Capture the cell that displays the provided text and extract its [X, Y] central coordinate. 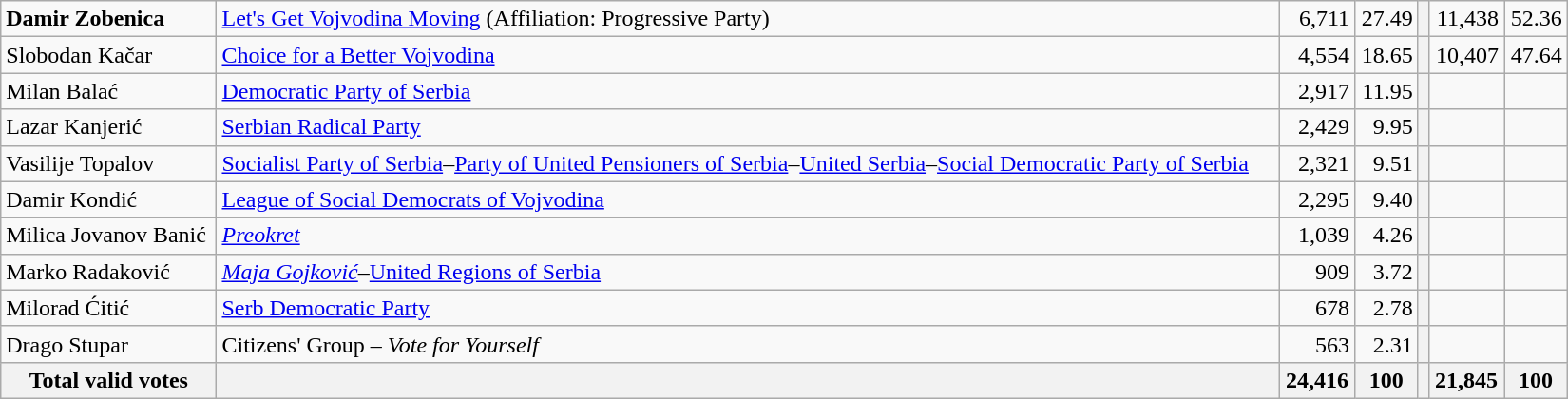
1,039 [1317, 236]
Socialist Party of Serbia–Party of United Pensioners of Serbia–United Serbia–Social Democratic Party of Serbia [749, 163]
3.72 [1387, 272]
Drago Stupar [108, 344]
Citizens' Group – Vote for Yourself [749, 344]
Milica Jovanov Banić [108, 236]
2.31 [1387, 344]
Maja Gojković–United Regions of Serbia [749, 272]
2.78 [1387, 308]
Preokret [749, 236]
52.36 [1536, 19]
Democratic Party of Serbia [749, 91]
Slobodan Kačar [108, 55]
27.49 [1387, 19]
Lazar Kanjerić [108, 127]
Marko Radaković [108, 272]
Let's Get Vojvodina Moving (Affiliation: Progressive Party) [749, 19]
2,917 [1317, 91]
563 [1317, 344]
678 [1317, 308]
Total valid votes [108, 380]
4.26 [1387, 236]
Vasilije Topalov [108, 163]
21,845 [1467, 380]
2,429 [1317, 127]
2,295 [1317, 199]
Serb Democratic Party [749, 308]
10,407 [1467, 55]
6,711 [1317, 19]
League of Social Democrats of Vojvodina [749, 199]
9.51 [1387, 163]
11.95 [1387, 91]
47.64 [1536, 55]
9.95 [1387, 127]
Milan Balać [108, 91]
Damir Kondić [108, 199]
Serbian Radical Party [749, 127]
24,416 [1317, 380]
9.40 [1387, 199]
Milorad Ćitić [108, 308]
11,438 [1467, 19]
909 [1317, 272]
4,554 [1317, 55]
2,321 [1317, 163]
Choice for a Better Vojvodina [749, 55]
Damir Zobenica [108, 19]
18.65 [1387, 55]
